For the text-containing cell, return its midpoint in (x, y) coordinate format. 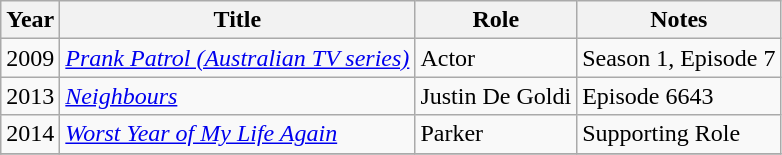
Worst Year of My Life Again (238, 134)
Neighbours (238, 96)
Year (30, 20)
Parker (496, 134)
2014 (30, 134)
Prank Patrol (Australian TV series) (238, 58)
Justin De Goldi (496, 96)
2009 (30, 58)
Supporting Role (679, 134)
Notes (679, 20)
Episode 6643 (679, 96)
2013 (30, 96)
Season 1, Episode 7 (679, 58)
Role (496, 20)
Title (238, 20)
Actor (496, 58)
